Capture the cell that displays the provided text and extract its (x, y) central coordinate. 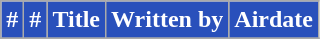
Written by (166, 20)
Title (76, 20)
Airdate (274, 20)
